Scan for the cell matching the given text and deliver its (x, y) coordinate at center. 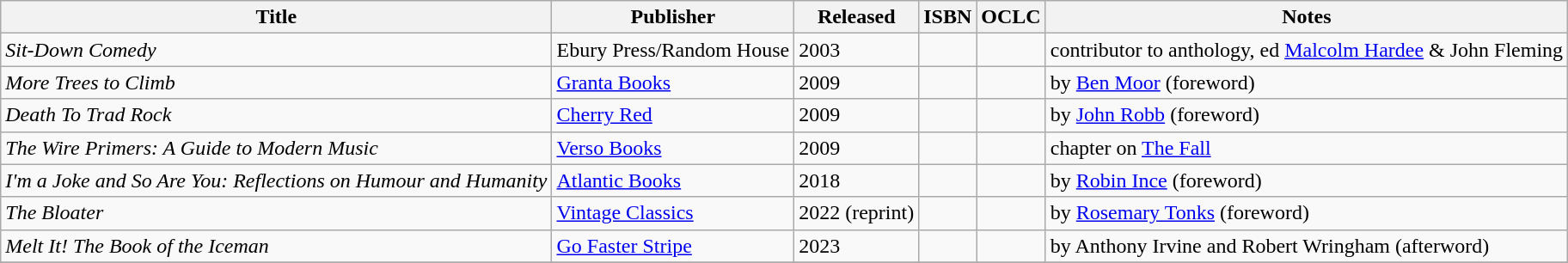
More Trees to Climb (277, 83)
by John Robb (foreword) (1307, 115)
Released (856, 17)
Ebury Press/Random House (673, 50)
contributor to anthology, ed Malcolm Hardee & John Fleming (1307, 50)
OCLC (1011, 17)
chapter on The Fall (1307, 148)
2018 (856, 180)
by Anthony Irvine and Robert Wringham (afterword) (1307, 246)
I'm a Joke and So Are You: Reflections on Humour and Humanity (277, 180)
2022 (reprint) (856, 213)
Atlantic Books (673, 180)
Go Faster Stripe (673, 246)
by Ben Moor (foreword) (1307, 83)
Vintage Classics (673, 213)
ISBN (947, 17)
Publisher (673, 17)
Granta Books (673, 83)
Verso Books (673, 148)
2003 (856, 50)
Sit-Down Comedy (277, 50)
Melt It! The Book of the Iceman (277, 246)
Notes (1307, 17)
2023 (856, 246)
Cherry Red (673, 115)
Title (277, 17)
The Bloater (277, 213)
by Rosemary Tonks (foreword) (1307, 213)
Death To Trad Rock (277, 115)
by Robin Ince (foreword) (1307, 180)
The Wire Primers: A Guide to Modern Music (277, 148)
